For the text-containing cell, return its midpoint in [X, Y] coordinate format. 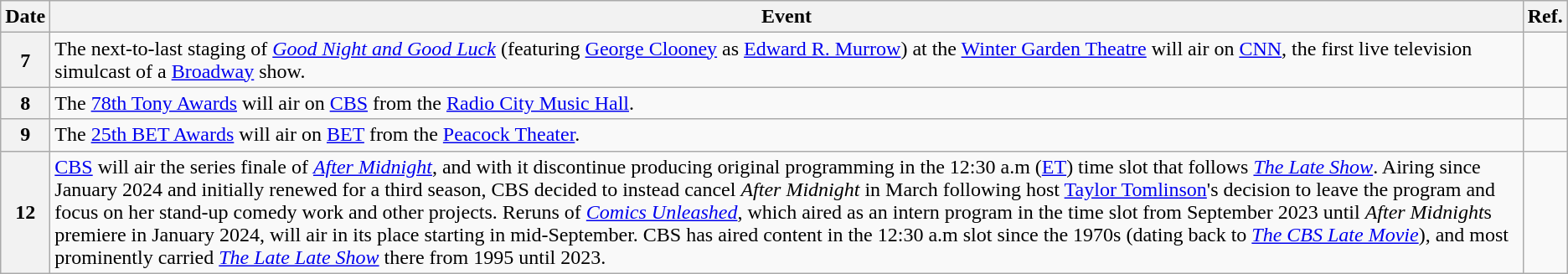
12 [25, 212]
Event [787, 17]
The 25th BET Awards will air on BET from the Peacock Theater. [787, 135]
7 [25, 60]
Ref. [1545, 17]
Date [25, 17]
The 78th Tony Awards will air on CBS from the Radio City Music Hall. [787, 103]
8 [25, 103]
9 [25, 135]
